Detect which cell encompasses the target text, then output its (X, Y) center coordinate. 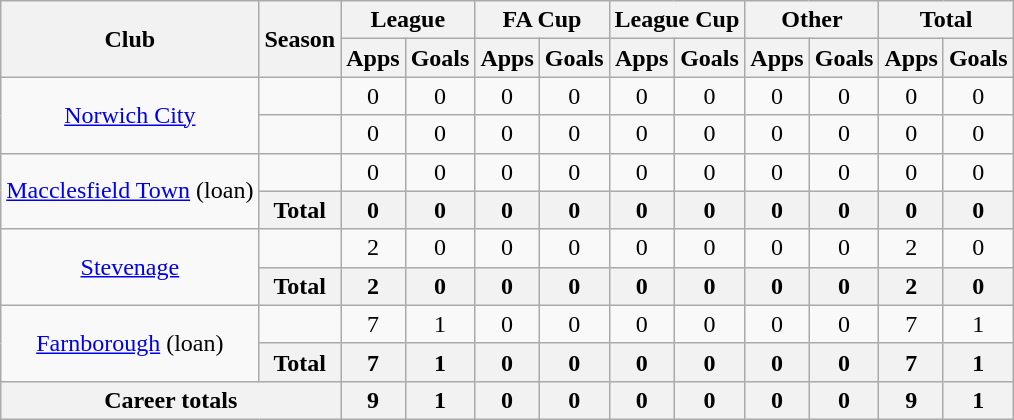
Season (300, 39)
League (408, 20)
Macclesfield Town (loan) (130, 191)
Norwich City (130, 115)
League Cup (677, 20)
Club (130, 39)
FA Cup (542, 20)
Career totals (171, 400)
Other (812, 20)
Stevenage (130, 267)
Farnborough (loan) (130, 343)
